Locate the cell with the specified text and output its [x, y] center coordinate. 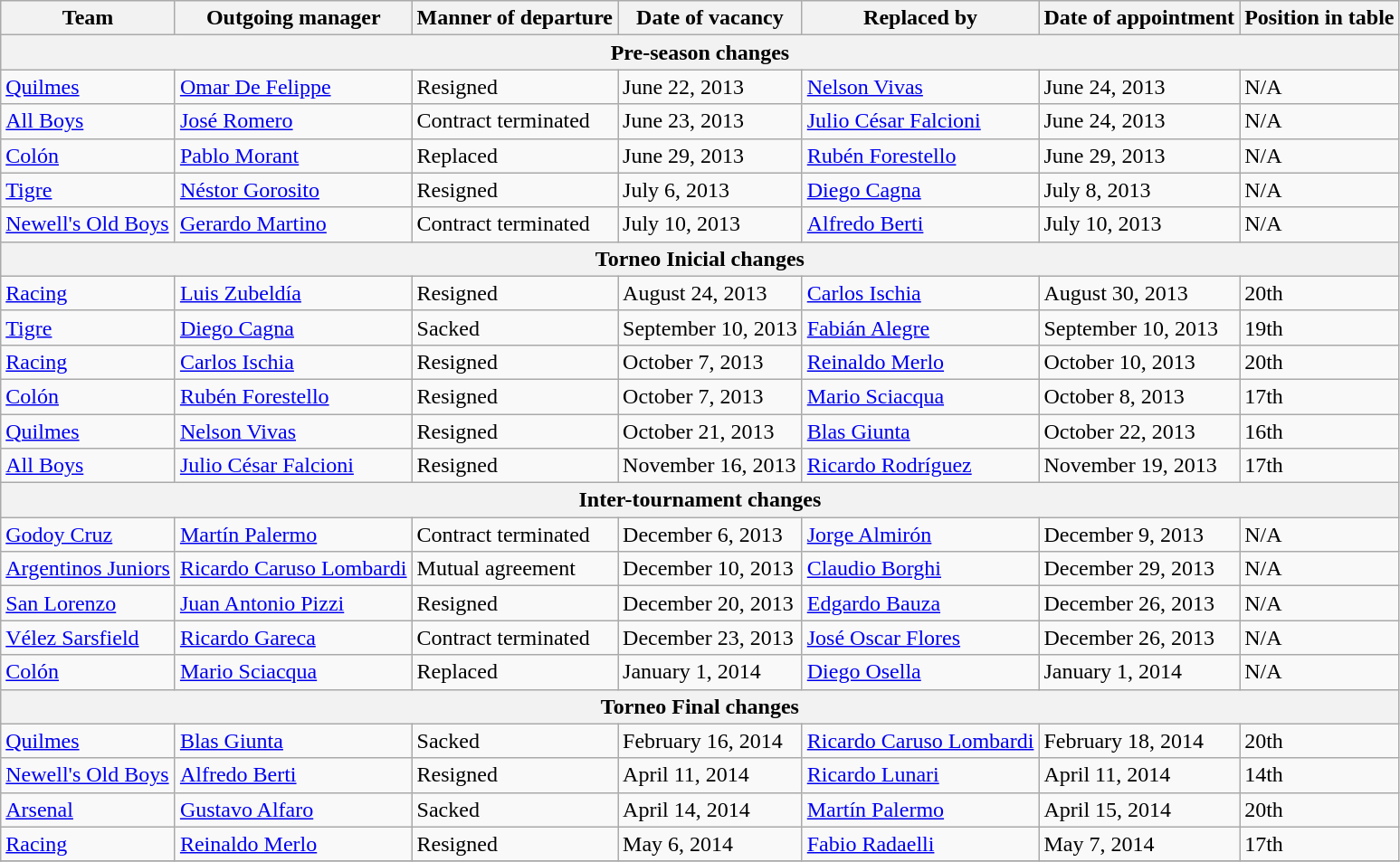
April 14, 2014 [710, 810]
Team [89, 18]
May 6, 2014 [710, 844]
Manner of departure [514, 18]
November 16, 2013 [710, 466]
August 30, 2013 [1139, 293]
Inter-tournament changes [700, 500]
16th [1319, 431]
14th [1319, 775]
José Oscar Flores [920, 638]
December 9, 2013 [1139, 535]
Arsenal [89, 810]
Godoy Cruz [89, 535]
December 6, 2013 [710, 535]
November 19, 2013 [1139, 466]
December 29, 2013 [1139, 569]
April 15, 2014 [1139, 810]
Mutual agreement [514, 569]
Gerardo Martino [293, 224]
Outgoing manager [293, 18]
Edgardo Bauza [920, 603]
October 10, 2013 [1139, 362]
Claudio Borghi [920, 569]
October 21, 2013 [710, 431]
19th [1319, 327]
Néstor Gorosito [293, 190]
June 23, 2013 [710, 121]
Pablo Morant [293, 156]
Position in table [1319, 18]
Fabio Radaelli [920, 844]
December 10, 2013 [710, 569]
February 18, 2014 [1139, 741]
July 6, 2013 [710, 190]
October 22, 2013 [1139, 431]
Vélez Sarsfield [89, 638]
Torneo Final changes [700, 706]
Replaced by [920, 18]
Gustavo Alfaro [293, 810]
October 8, 2013 [1139, 396]
June 22, 2013 [710, 87]
Omar De Felippe [293, 87]
Luis Zubeldía [293, 293]
December 23, 2013 [710, 638]
Argentinos Juniors [89, 569]
Juan Antonio Pizzi [293, 603]
Fabián Alegre [920, 327]
Ricardo Lunari [920, 775]
Jorge Almirón [920, 535]
Ricardo Gareca [293, 638]
February 16, 2014 [710, 741]
Torneo Inicial changes [700, 259]
Diego Osella [920, 672]
José Romero [293, 121]
San Lorenzo [89, 603]
December 20, 2013 [710, 603]
Date of vacancy [710, 18]
Pre-season changes [700, 52]
May 7, 2014 [1139, 844]
Date of appointment [1139, 18]
Ricardo Rodríguez [920, 466]
August 24, 2013 [710, 293]
July 8, 2013 [1139, 190]
